Capture the cell that displays the provided text and extract its (x, y) central coordinate. 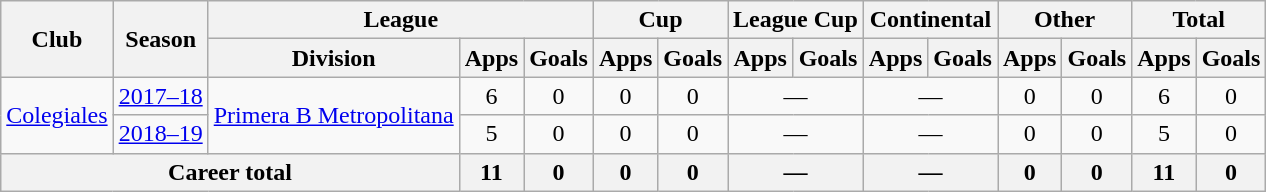
League Cup (796, 20)
Cup (660, 20)
2018–19 (160, 134)
Club (57, 39)
Primera B Metropolitana (334, 115)
Season (160, 39)
League (400, 20)
Other (1065, 20)
Division (334, 58)
Total (1199, 20)
2017–18 (160, 96)
Continental (930, 20)
Career total (230, 172)
Colegiales (57, 115)
